Locate the cell with the specified text and output its [X, Y] center coordinate. 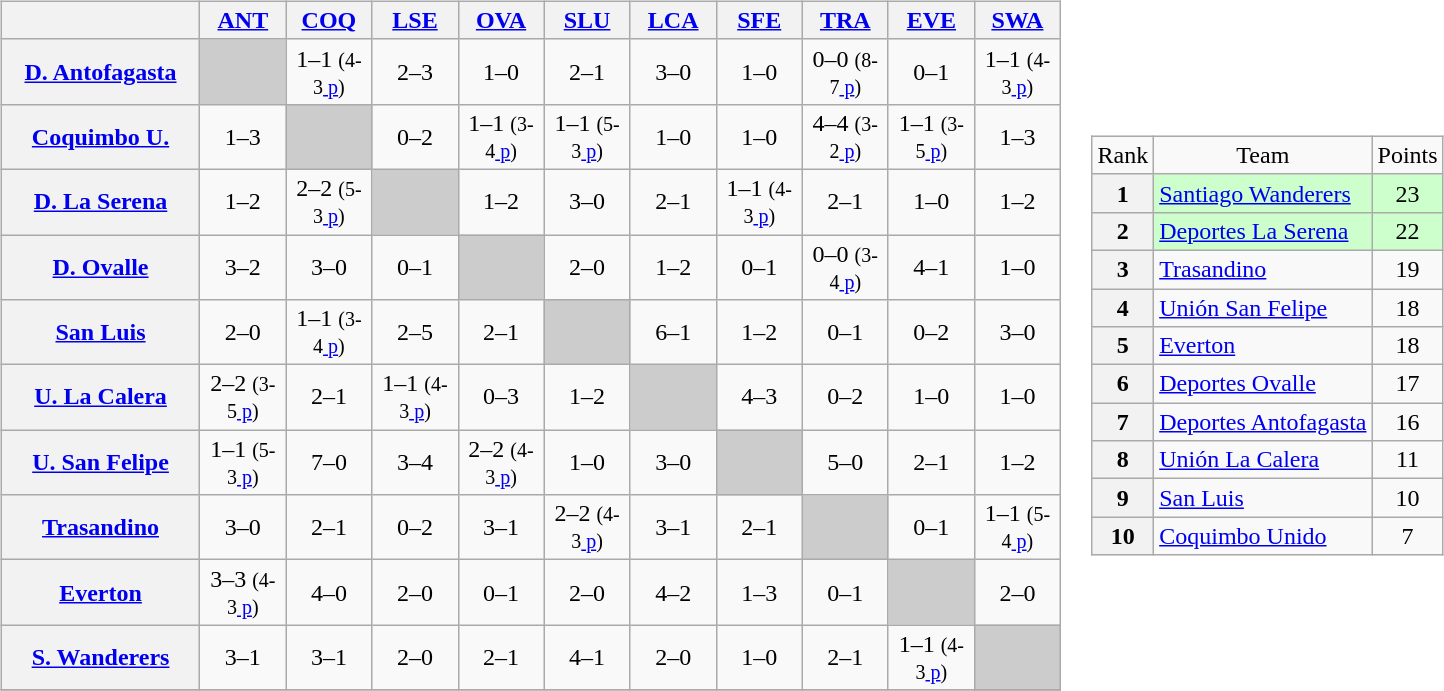
LCA [673, 20]
2–3 [415, 72]
ANT [243, 20]
Unión San Felipe [1263, 307]
7–0 [329, 462]
U. San Felipe [100, 462]
SWA [1017, 20]
4–2 [673, 592]
SFE [759, 20]
Deportes La Serena [1263, 231]
D. Ovalle [100, 266]
5–0 [845, 462]
LSE [415, 20]
1–1 (3-5 p) [931, 136]
8 [1123, 460]
Points [1408, 155]
3–3 (4-3 p) [243, 592]
OVA [501, 20]
22 [1408, 231]
16 [1408, 422]
0–0 (8-7 p) [845, 72]
2–2 (5-3 p) [329, 202]
9 [1123, 498]
Rank [1123, 155]
4–3 [759, 398]
2 [1123, 231]
Coquimbo Unido [1263, 536]
6 [1123, 384]
2–5 [415, 332]
COQ [329, 20]
S. Wanderers [100, 658]
0–3 [501, 398]
TRA [845, 20]
4 [1123, 307]
1–1 (5-4 p) [1017, 528]
3 [1123, 269]
4–0 [329, 592]
Santiago Wanderers [1263, 193]
EVE [931, 20]
6–1 [673, 332]
D. La Serena [100, 202]
2–2 (3-5 p) [243, 398]
Deportes Ovalle [1263, 384]
5 [1123, 346]
17 [1408, 384]
23 [1408, 193]
D. Antofagasta [100, 72]
Deportes Antofagasta [1263, 422]
SLU [587, 20]
19 [1408, 269]
3–2 [243, 266]
Unión La Calera [1263, 460]
Team [1263, 155]
11 [1408, 460]
1 [1123, 193]
0–0 (3-4 p) [845, 266]
U. La Calera [100, 398]
Coquimbo U. [100, 136]
4–4 (3-2 p) [845, 136]
3–4 [415, 462]
